Determine the (X, Y) coordinate at the center of the cell enclosing the given text.  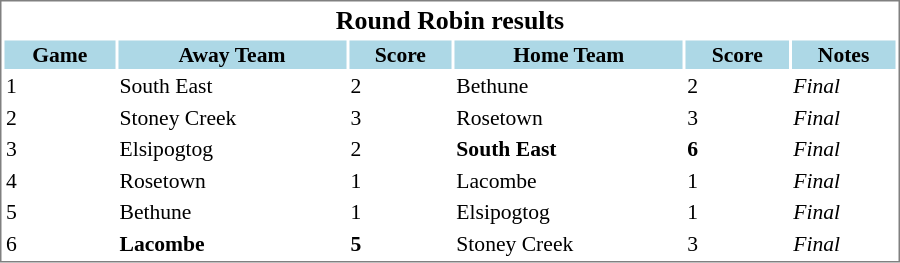
Notes (844, 54)
4 (60, 180)
Home Team (569, 54)
Game (60, 54)
Away Team (232, 54)
Round Robin results (450, 20)
